Extract the (x, y) coordinate from the center of the cell holding the provided text.  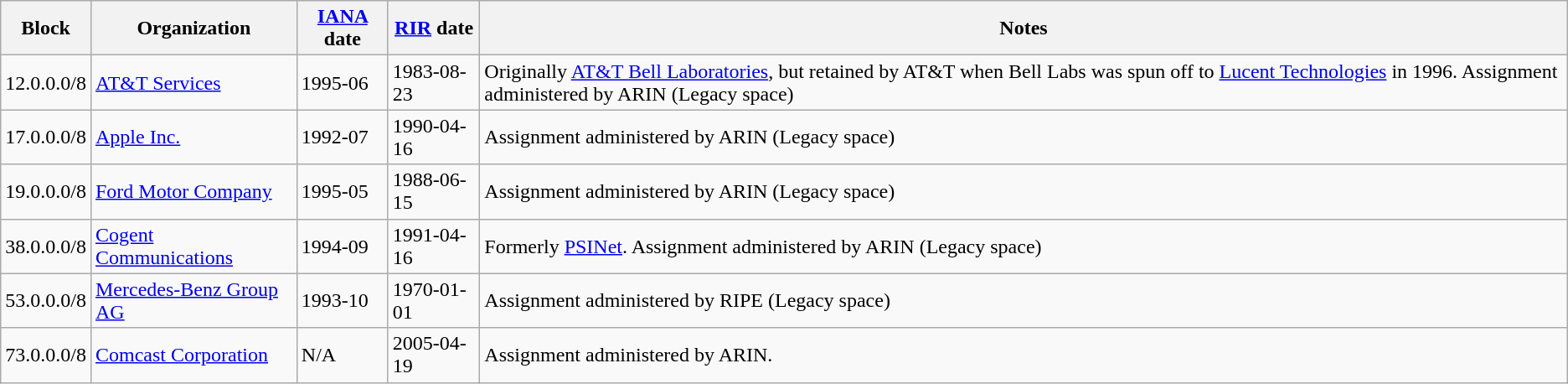
N/A (342, 355)
1995-06 (342, 82)
73.0.0.0/8 (46, 355)
2005-04-19 (434, 355)
1995-05 (342, 191)
Ford Motor Company (193, 191)
Mercedes-Benz Group AG (193, 300)
1988-06-15 (434, 191)
19.0.0.0/8 (46, 191)
Apple Inc. (193, 138)
53.0.0.0/8 (46, 300)
1992-07 (342, 138)
1993-10 (342, 300)
38.0.0.0/8 (46, 246)
Notes (1024, 29)
Block (46, 29)
Assignment administered by ARIN. (1024, 355)
1994-09 (342, 246)
AT&T Services (193, 82)
1970-01-01 (434, 300)
1983-08-23 (434, 82)
12.0.0.0/8 (46, 82)
Comcast Corporation (193, 355)
IANA date (342, 29)
1991-04-16 (434, 246)
RIR date (434, 29)
Formerly PSINet. Assignment administered by ARIN (Legacy space) (1024, 246)
1990-04-16 (434, 138)
Assignment administered by RIPE (Legacy space) (1024, 300)
17.0.0.0/8 (46, 138)
Organization (193, 29)
Cogent Communications (193, 246)
